Find where the given text appears and provide that cell's center as [X, Y] coordinate. 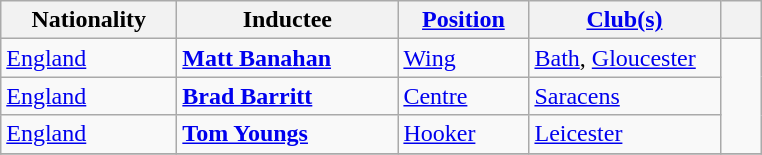
Inductee [288, 20]
Tom Youngs [288, 134]
Club(s) [624, 20]
Bath, Gloucester [624, 58]
Leicester [624, 134]
Matt Banahan [288, 58]
Wing [464, 58]
Nationality [89, 20]
Hooker [464, 134]
Brad Barritt [288, 96]
Saracens [624, 96]
Position [464, 20]
Centre [464, 96]
